Provide the (X, Y) coordinate of the cell's center where the given text is located.  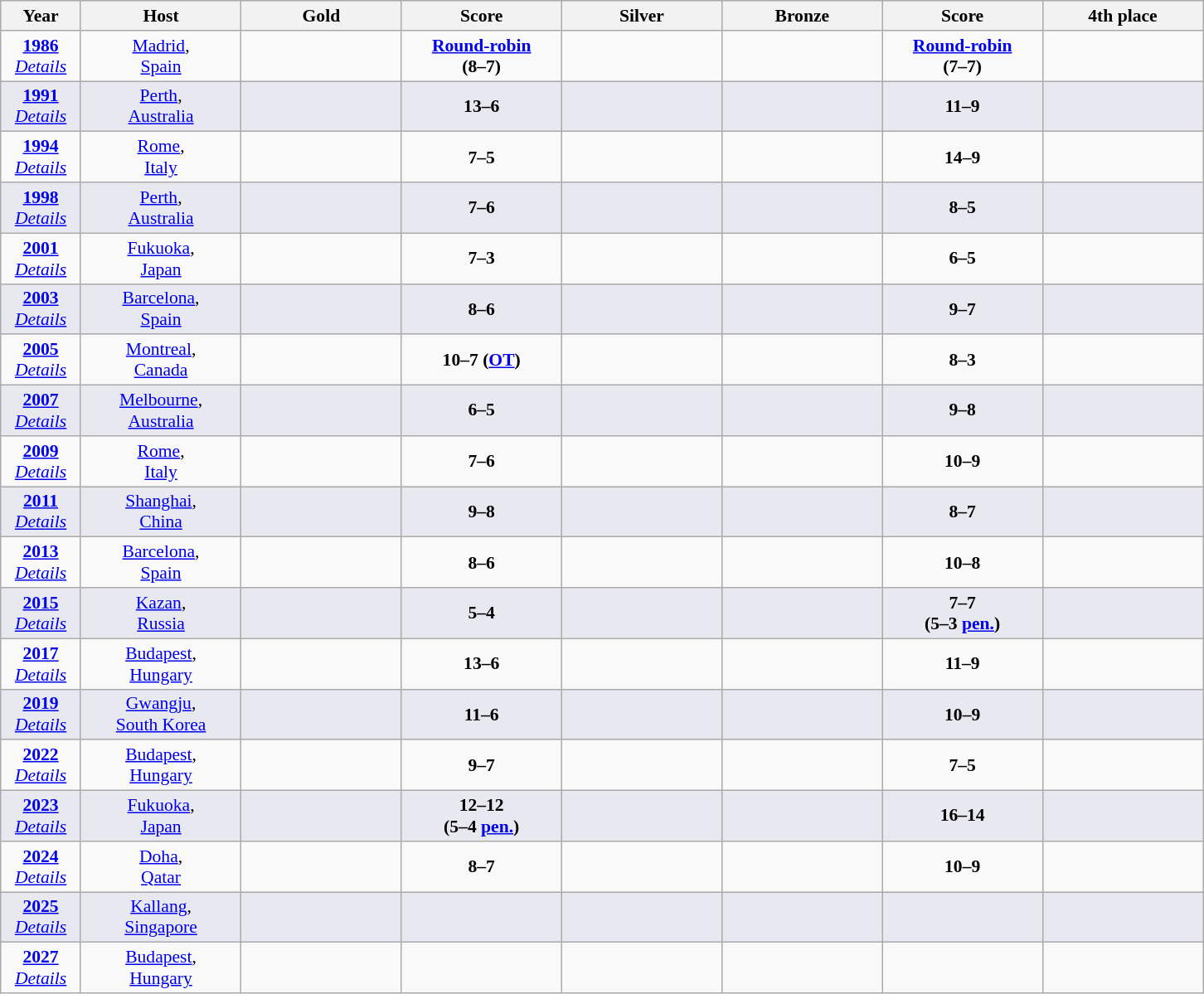
7–3 (481, 259)
Round-robin(8–7) (481, 56)
1991Details (41, 106)
5–4 (481, 613)
Kallang,Singapore (161, 917)
Gold (322, 16)
8–3 (962, 360)
2015Details (41, 613)
14–9 (962, 158)
Melbourne,Australia (161, 411)
2003Details (41, 308)
Doha,Qatar (161, 867)
2022Details (41, 766)
2007Details (41, 411)
2011Details (41, 512)
Gwangju,South Korea (161, 715)
2024Details (41, 867)
10–7 (OT) (481, 360)
4th place (1123, 16)
2023Details (41, 816)
8–5 (962, 207)
11–6 (481, 715)
7–7 (5–3 pen.) (962, 613)
1998Details (41, 207)
Shanghai,China (161, 512)
Montreal,Canada (161, 360)
2019Details (41, 715)
Year (41, 16)
2009Details (41, 461)
2027Details (41, 968)
1994Details (41, 158)
2013Details (41, 562)
16–14 (962, 816)
1986Details (41, 56)
2001Details (41, 259)
2025Details (41, 917)
12–12 (5–4 pen.) (481, 816)
Madrid,Spain (161, 56)
Kazan,Russia (161, 613)
2005Details (41, 360)
2017Details (41, 663)
Host (161, 16)
Silver (642, 16)
10–8 (962, 562)
Round-robin(7–7) (962, 56)
Bronze (803, 16)
